Capture the cell that displays the provided text and extract its [x, y] central coordinate. 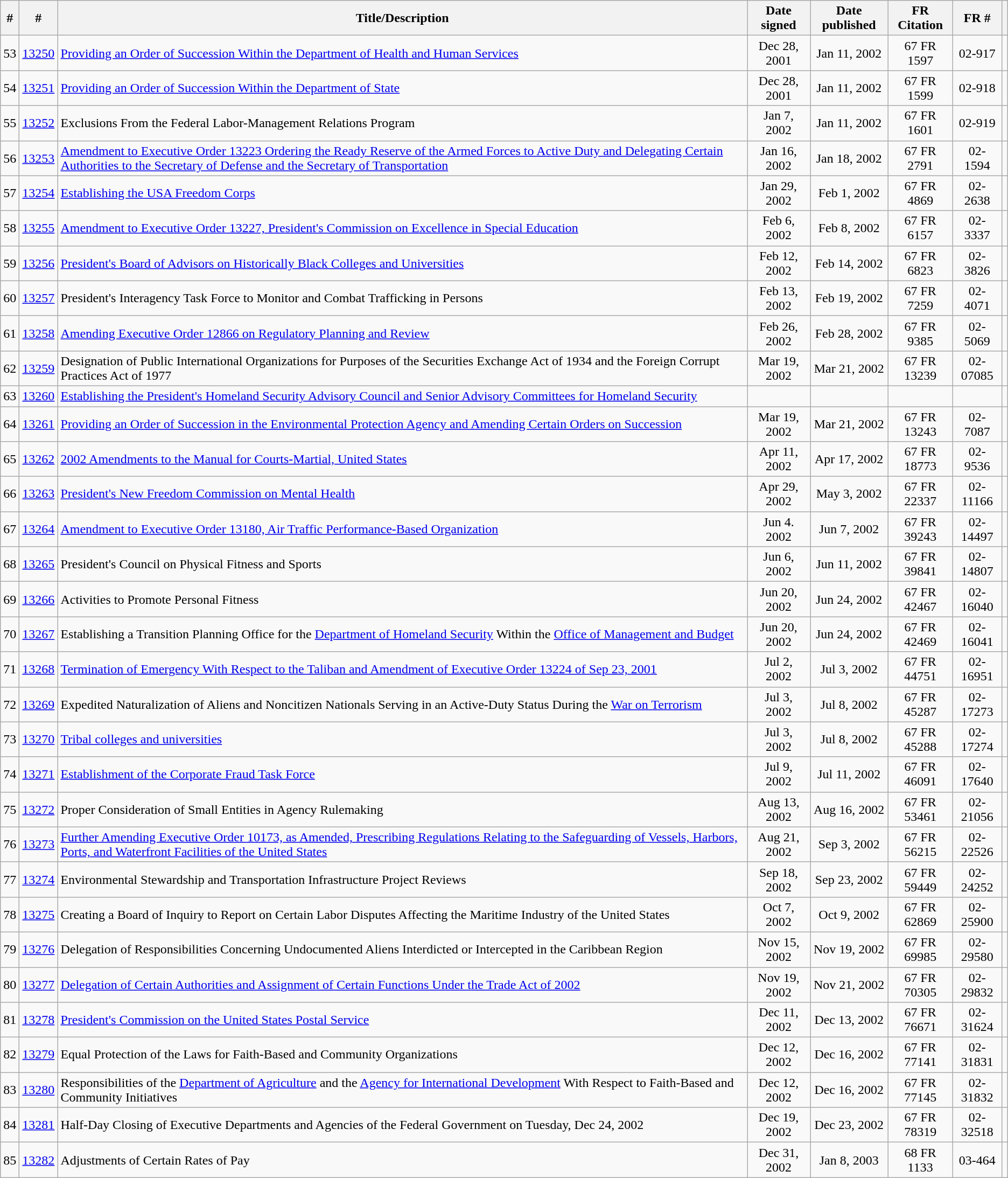
Jan 7, 2002 [779, 123]
02-11166 [977, 494]
Establishing the President's Homeland Security Advisory Council and Senior Advisory Committees for Homeland Security [403, 396]
Dec 13, 2002 [849, 1020]
02-07085 [977, 368]
Aug 16, 2002 [849, 809]
Nov 21, 2002 [849, 985]
Establishing a Transition Planning Office for the Department of Homeland Security Within the Office of Management and Budget [403, 635]
67 FR 56215 [921, 845]
Amendment to Executive Order 13227, President's Commission on Excellence in Special Education [403, 228]
68 FR 1133 [921, 1160]
67 FR 70305 [921, 985]
13282 [39, 1160]
Establishing the USA Freedom Corps [403, 193]
2002 Amendments to the Manual for Courts-Martial, United States [403, 459]
62 [10, 368]
03-464 [977, 1160]
13257 [39, 298]
13251 [39, 88]
Activities to Promote Personal Fitness [403, 599]
02-918 [977, 88]
02-29832 [977, 985]
54 [10, 88]
Jun 6, 2002 [779, 564]
67 FR 76671 [921, 1020]
67 FR 69985 [921, 949]
02-14497 [977, 529]
02-16041 [977, 635]
Jun 7, 2002 [849, 529]
Expedited Naturalization of Aliens and Noncitizen Nationals Serving in an Active-Duty Status During the War on Terrorism [403, 705]
Proper Consideration of Small Entities in Agency Rulemaking [403, 809]
67 FR 53461 [921, 809]
13256 [39, 263]
13252 [39, 123]
02-24252 [977, 879]
67 FR 1599 [921, 88]
02-3337 [977, 228]
67 FR 1597 [921, 53]
65 [10, 459]
Equal Protection of the Laws for Faith-Based and Community Organizations [403, 1055]
67 FR 1601 [921, 123]
Delegation of Certain Authorities and Assignment of Certain Functions Under the Trade Act of 2002 [403, 985]
Feb 1, 2002 [849, 193]
FR # [977, 18]
Tribal colleges and universities [403, 739]
Dec 11, 2002 [779, 1020]
53 [10, 53]
67 FR 22337 [921, 494]
02-16951 [977, 669]
67 FR 6157 [921, 228]
66 [10, 494]
13276 [39, 949]
60 [10, 298]
Jan 18, 2002 [849, 158]
Dec 31, 2002 [779, 1160]
Environmental Stewardship and Transportation Infrastructure Project Reviews [403, 879]
Jan 16, 2002 [779, 158]
13260 [39, 396]
02-2638 [977, 193]
Nov 15, 2002 [779, 949]
Feb 26, 2002 [779, 333]
13253 [39, 158]
59 [10, 263]
President's Commission on the United States Postal Service [403, 1020]
02-14807 [977, 564]
13269 [39, 705]
02-919 [977, 123]
Feb 6, 2002 [779, 228]
Feb 12, 2002 [779, 263]
13266 [39, 599]
Delegation of Responsibilities Concerning Undocumented Aliens Interdicted or Intercepted in the Caribbean Region [403, 949]
67 FR 7259 [921, 298]
78 [10, 915]
67 FR 4869 [921, 193]
Half-Day Closing of Executive Departments and Agencies of the Federal Government on Tuesday, Dec 24, 2002 [403, 1125]
67 FR 39841 [921, 564]
67 FR 77141 [921, 1055]
Jun 11, 2002 [849, 564]
Jul 11, 2002 [849, 775]
57 [10, 193]
Jan 8, 2003 [849, 1160]
Feb 14, 2002 [849, 263]
Sep 23, 2002 [849, 879]
70 [10, 635]
President's Council on Physical Fitness and Sports [403, 564]
02-21056 [977, 809]
02-9536 [977, 459]
02-25900 [977, 915]
Jun 4. 2002 [779, 529]
Creating a Board of Inquiry to Report on Certain Labor Disputes Affecting the Maritime Industry of the United States [403, 915]
Establishment of the Corporate Fraud Task Force [403, 775]
13275 [39, 915]
02-1594 [977, 158]
Sep 3, 2002 [849, 845]
13274 [39, 879]
67 FR 44751 [921, 669]
67 FR 78319 [921, 1125]
02-29580 [977, 949]
Designation of Public International Organizations for Purposes of the Securities Exchange Act of 1934 and the Foreign Corrupt Practices Act of 1977 [403, 368]
President's New Freedom Commission on Mental Health [403, 494]
02-17640 [977, 775]
Apr 29, 2002 [779, 494]
67 FR 18773 [921, 459]
69 [10, 599]
82 [10, 1055]
13264 [39, 529]
Date published [849, 18]
80 [10, 985]
63 [10, 396]
13270 [39, 739]
Sep 18, 2002 [779, 879]
May 3, 2002 [849, 494]
55 [10, 123]
67 FR 13239 [921, 368]
72 [10, 705]
Responsibilities of the Department of Agriculture and the Agency for International Development With Respect to Faith-Based and Community Initiatives [403, 1090]
02-32518 [977, 1125]
13263 [39, 494]
67 FR 46091 [921, 775]
67 FR 39243 [921, 529]
13265 [39, 564]
67 FR 45288 [921, 739]
68 [10, 564]
67 FR 6823 [921, 263]
02-22526 [977, 845]
Amending Executive Order 12866 on Regulatory Planning and Review [403, 333]
Feb 8, 2002 [849, 228]
79 [10, 949]
71 [10, 669]
Feb 13, 2002 [779, 298]
64 [10, 423]
13280 [39, 1090]
Providing an Order of Succession Within the Department of State [403, 88]
Jan 29, 2002 [779, 193]
58 [10, 228]
Dec 23, 2002 [849, 1125]
56 [10, 158]
02-17274 [977, 739]
13250 [39, 53]
13267 [39, 635]
Feb 19, 2002 [849, 298]
02-31624 [977, 1020]
02-31832 [977, 1090]
13279 [39, 1055]
13272 [39, 809]
61 [10, 333]
77 [10, 879]
67 FR 13243 [921, 423]
67 FR 59449 [921, 879]
67 FR 45287 [921, 705]
Providing an Order of Succession Within the Department of Health and Human Services [403, 53]
75 [10, 809]
67 FR 42467 [921, 599]
Oct 7, 2002 [779, 915]
02-4071 [977, 298]
13278 [39, 1020]
Feb 28, 2002 [849, 333]
74 [10, 775]
Title/Description [403, 18]
84 [10, 1125]
02-31831 [977, 1055]
67 FR 42469 [921, 635]
Apr 11, 2002 [779, 459]
Oct 9, 2002 [849, 915]
Providing an Order of Succession in the Environmental Protection Agency and Amending Certain Orders on Succession [403, 423]
13258 [39, 333]
83 [10, 1090]
FR Citation [921, 18]
02-5069 [977, 333]
13268 [39, 669]
Apr 17, 2002 [849, 459]
13273 [39, 845]
67 FR 62869 [921, 915]
13281 [39, 1125]
Aug 21, 2002 [779, 845]
Jul 2, 2002 [779, 669]
13259 [39, 368]
85 [10, 1160]
Date signed [779, 18]
67 FR 77145 [921, 1090]
02-917 [977, 53]
Jul 9, 2002 [779, 775]
81 [10, 1020]
13255 [39, 228]
02-17273 [977, 705]
02-3826 [977, 263]
73 [10, 739]
67 [10, 529]
76 [10, 845]
02-7087 [977, 423]
67 FR 2791 [921, 158]
13254 [39, 193]
13262 [39, 459]
Amendment to Executive Order 13180, Air Traffic Performance-Based Organization [403, 529]
13261 [39, 423]
President's Interagency Task Force to Monitor and Combat Trafficking in Persons [403, 298]
President's Board of Advisors on Historically Black Colleges and Universities [403, 263]
Aug 13, 2002 [779, 809]
Adjustments of Certain Rates of Pay [403, 1160]
Termination of Emergency With Respect to the Taliban and Amendment of Executive Order 13224 of Sep 23, 2001 [403, 669]
13271 [39, 775]
13277 [39, 985]
Dec 19, 2002 [779, 1125]
02-16040 [977, 599]
67 FR 9385 [921, 333]
Exclusions From the Federal Labor-Management Relations Program [403, 123]
